Return (x, y) of the center of cell containing provided text 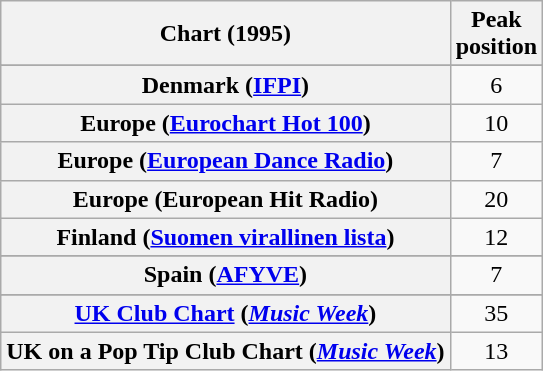
Europe (European Dance Radio) (226, 161)
35 (496, 313)
Peakposition (496, 34)
Europe (Eurochart Hot 100) (226, 123)
UK Club Chart (Music Week) (226, 313)
13 (496, 351)
10 (496, 123)
12 (496, 237)
Chart (1995) (226, 34)
Finland (Suomen virallinen lista) (226, 237)
Europe (European Hit Radio) (226, 199)
6 (496, 85)
20 (496, 199)
Denmark (IFPI) (226, 85)
UK on a Pop Tip Club Chart (Music Week) (226, 351)
Spain (AFYVE) (226, 275)
